For the text-containing cell, return its midpoint in [X, Y] coordinate format. 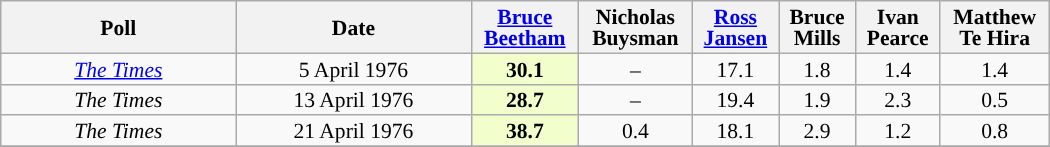
BruceBeetham [525, 27]
17.1 [736, 68]
38.7 [525, 132]
1.9 [818, 100]
BruceMills [818, 27]
28.7 [525, 100]
0.4 [636, 132]
MatthewTe Hira [994, 27]
0.5 [994, 100]
19.4 [736, 100]
RossJansen [736, 27]
30.1 [525, 68]
21 April 1976 [354, 132]
NicholasBuysman [636, 27]
Poll [118, 27]
2.9 [818, 132]
Date [354, 27]
2.3 [898, 100]
18.1 [736, 132]
13 April 1976 [354, 100]
5 April 1976 [354, 68]
1.8 [818, 68]
1.2 [898, 132]
IvanPearce [898, 27]
0.8 [994, 132]
